Find where the given text appears and provide that cell's center as (X, Y) coordinate. 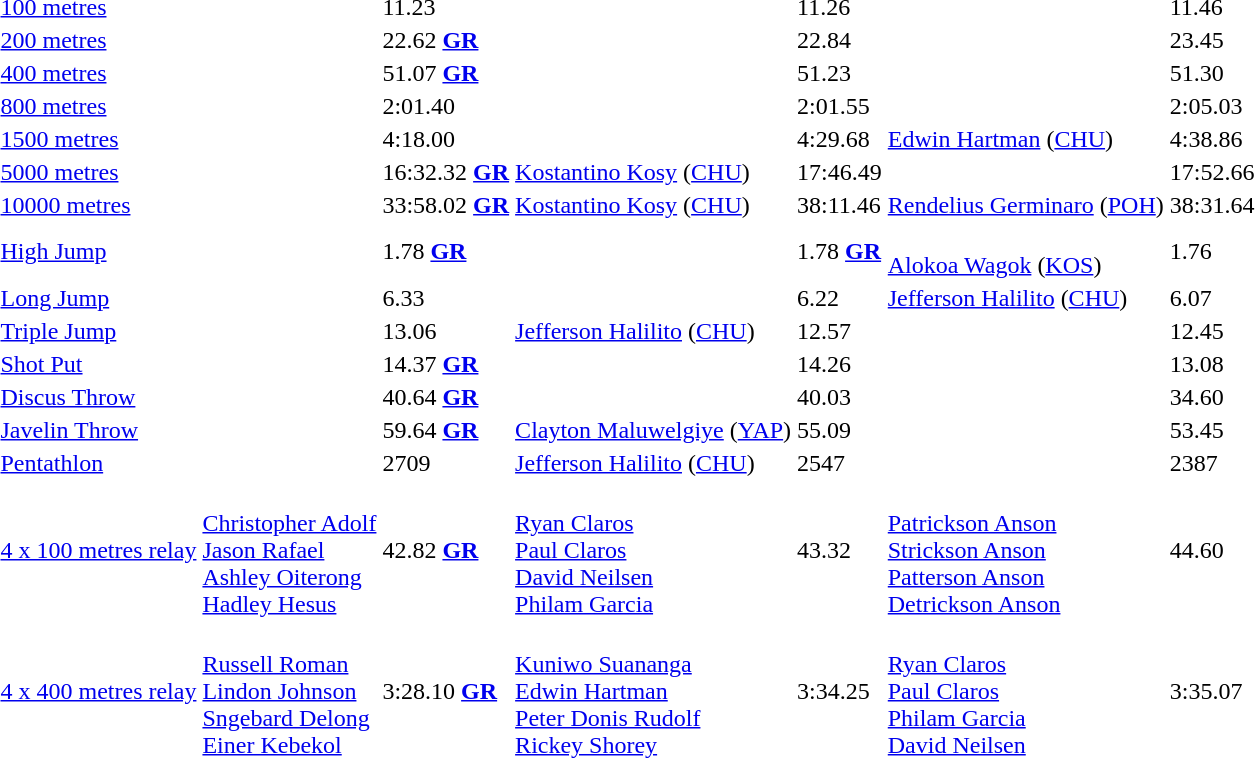
13.06 (446, 331)
6.22 (840, 298)
43.32 (840, 550)
4:29.68 (840, 139)
14.37 GR (446, 364)
16:32.32 GR (446, 172)
2547 (840, 463)
38:11.46 (840, 205)
14.26 (840, 364)
59.64 GR (446, 430)
4:18.00 (446, 139)
6.33 (446, 298)
12.57 (840, 331)
Christopher Adolf Jason Rafael Ashley Oiterong Hadley Hesus (290, 550)
33:58.02 GR (446, 205)
Edwin Hartman (CHU) (1026, 139)
42.82 GR (446, 550)
Rendelius Germinaro (POH) (1026, 205)
Patrickson Anson Strickson Anson Patterson Anson Detrickson Anson (1026, 550)
2:01.55 (840, 106)
2709 (446, 463)
Alokoa Wagok (KOS) (1026, 252)
2:01.40 (446, 106)
55.09 (840, 430)
Ryan Claros Paul Claros David Neilsen Philam Garcia (654, 550)
17:46.49 (840, 172)
40.64 GR (446, 397)
40.03 (840, 397)
51.23 (840, 73)
Clayton Maluwelgiye (YAP) (654, 430)
51.07 GR (446, 73)
22.62 GR (446, 40)
22.84 (840, 40)
